Search for the cell housing the specified text and yield its [x, y] center coordinate. 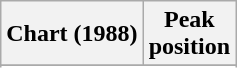
Peakposition [189, 34]
Chart (1988) [72, 34]
